From the cell containing the given text, extract its center point as [X, Y] coordinate. 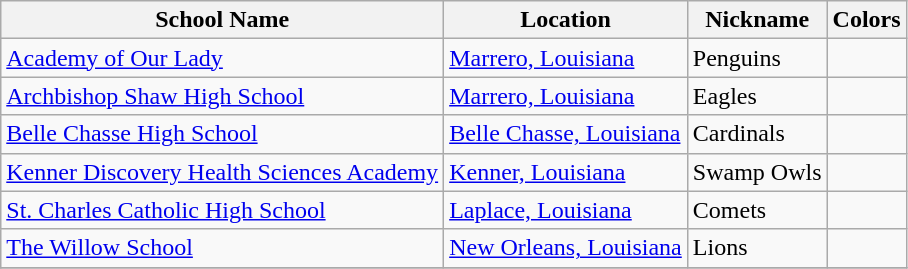
Kenner Discovery Health Sciences Academy [222, 172]
Penguins [757, 58]
Eagles [757, 96]
Archbishop Shaw High School [222, 96]
Colors [866, 20]
New Orleans, Louisiana [566, 248]
The Willow School [222, 248]
Location [566, 20]
Cardinals [757, 134]
Laplace, Louisiana [566, 210]
St. Charles Catholic High School [222, 210]
Swamp Owls [757, 172]
Comets [757, 210]
Belle Chasse, Louisiana [566, 134]
Belle Chasse High School [222, 134]
Lions [757, 248]
School Name [222, 20]
Nickname [757, 20]
Kenner, Louisiana [566, 172]
Academy of Our Lady [222, 58]
